Identify which cell holds the provided text, then report its [x, y] central coordinate. 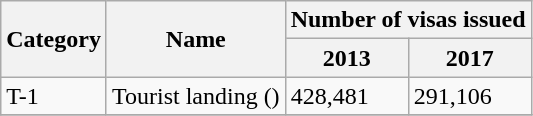
428,481 [346, 96]
Tourist landing () [196, 96]
T-1 [54, 96]
Number of visas issued [408, 20]
291,106 [470, 96]
Name [196, 39]
Category [54, 39]
2013 [346, 58]
2017 [470, 58]
